Extract the [x, y] coordinate from the center of the cell holding the provided text.  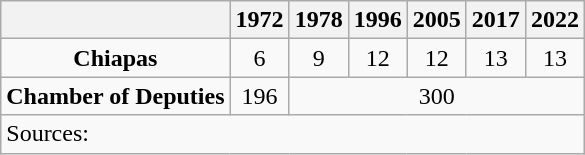
6 [260, 58]
2005 [436, 20]
9 [318, 58]
300 [436, 96]
196 [260, 96]
2017 [496, 20]
Sources: [293, 134]
2022 [554, 20]
1972 [260, 20]
1996 [378, 20]
Chiapas [116, 58]
1978 [318, 20]
Chamber of Deputies [116, 96]
